Search for the cell housing the specified text and yield its [x, y] center coordinate. 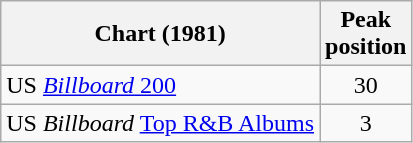
Peakposition [366, 34]
30 [366, 85]
US Billboard 200 [160, 85]
3 [366, 123]
Chart (1981) [160, 34]
US Billboard Top R&B Albums [160, 123]
